Output the (X, Y) coordinate of the center of the cell containing the given text.  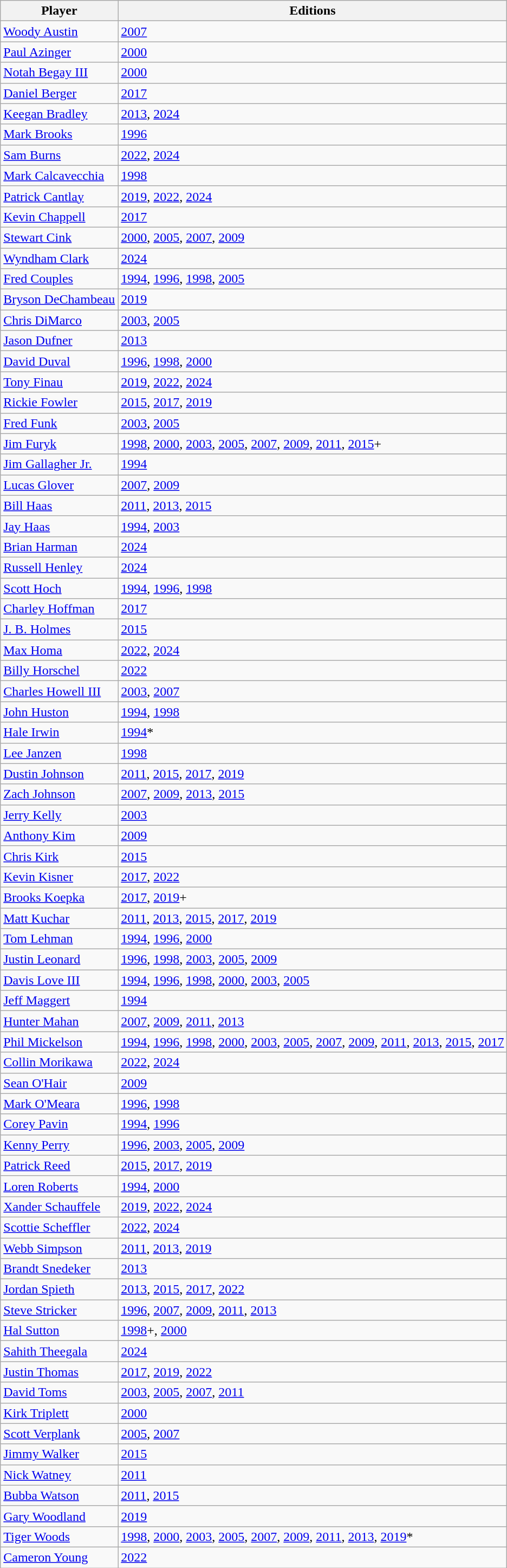
Sam Burns (60, 155)
1994, 1996 (313, 1124)
Loren Roberts (60, 1186)
Davis Love III (60, 980)
1996, 1998 (313, 1104)
2013, 2024 (313, 114)
Editions (313, 11)
Tiger Woods (60, 1537)
Charles Howell III (60, 691)
Chris DiMarco (60, 320)
Lee Janzen (60, 753)
Scott Verplank (60, 1434)
Daniel Berger (60, 93)
2011, 2013, 2015, 2017, 2019 (313, 918)
Jimmy Walker (60, 1454)
Max Homa (60, 650)
1998, 2000, 2003, 2005, 2007, 2009, 2011, 2015+ (313, 444)
Bill Haas (60, 506)
David Toms (60, 1392)
Scott Hoch (60, 588)
Patrick Cantlay (60, 196)
Patrick Reed (60, 1165)
Jim Furyk (60, 444)
2011, 2015, 2017, 2019 (313, 774)
Zach Johnson (60, 794)
2011, 2013, 2015 (313, 506)
John Huston (60, 712)
Jerry Kelly (60, 815)
1994, 2003 (313, 526)
2017, 2019+ (313, 897)
Charley Hoffman (60, 609)
1994, 1996, 1998, 2000, 2003, 2005 (313, 980)
Rickie Fowler (60, 403)
Kevin Chappell (60, 217)
Tony Finau (60, 382)
2011, 2013, 2019 (313, 1248)
Notah Begay III (60, 73)
Kevin Kisner (60, 877)
1994, 1998 (313, 712)
Phil Mickelson (60, 1042)
2003, 2005, 2007, 2011 (313, 1392)
2000, 2005, 2007, 2009 (313, 237)
Hal Sutton (60, 1331)
2003, 2007 (313, 691)
1996, 2003, 2005, 2009 (313, 1145)
Jim Gallagher Jr. (60, 464)
J. B. Holmes (60, 630)
Dustin Johnson (60, 774)
1998+, 2000 (313, 1331)
Justin Leonard (60, 960)
Brandt Snedeker (60, 1269)
1994* (313, 733)
Mark O'Meara (60, 1104)
2017, 2022 (313, 877)
Sahith Theegala (60, 1351)
Chris Kirk (60, 856)
Wyndham Clark (60, 258)
1996 (313, 134)
Sean O'Hair (60, 1083)
Gary Woodland (60, 1516)
2003 (313, 815)
Stewart Cink (60, 237)
Steve Stricker (60, 1310)
Brooks Koepka (60, 897)
Jeff Maggert (60, 1001)
2011 (313, 1475)
Jason Dufner (60, 341)
Nick Watney (60, 1475)
1994, 1996, 1998 (313, 588)
David Duval (60, 361)
Cameron Young (60, 1557)
Hunter Mahan (60, 1021)
1996, 1998, 2000 (313, 361)
2011, 2015 (313, 1495)
1994, 1996, 2000 (313, 939)
Fred Couples (60, 279)
Lucas Glover (60, 485)
Bubba Watson (60, 1495)
2005, 2007 (313, 1434)
Hale Irwin (60, 733)
Russell Henley (60, 567)
Mark Calcavecchia (60, 176)
1994, 2000 (313, 1186)
Xander Schauffele (60, 1207)
Collin Morikawa (60, 1062)
1994, 1996, 1998, 2005 (313, 279)
Matt Kuchar (60, 918)
Player (60, 11)
Fred Funk (60, 423)
2007 (313, 31)
Brian Harman (60, 547)
1994, 1996, 1998, 2000, 2003, 2005, 2007, 2009, 2011, 2013, 2015, 2017 (313, 1042)
Kirk Triplett (60, 1413)
Keegan Bradley (60, 114)
Justin Thomas (60, 1372)
Woody Austin (60, 31)
Scottie Scheffler (60, 1227)
1998, 2000, 2003, 2005, 2007, 2009, 2011, 2013, 2019* (313, 1537)
Bryson DeChambeau (60, 300)
Mark Brooks (60, 134)
2013, 2015, 2017, 2022 (313, 1290)
Kenny Perry (60, 1145)
Anthony Kim (60, 835)
1996, 2007, 2009, 2011, 2013 (313, 1310)
2017, 2019, 2022 (313, 1372)
Billy Horschel (60, 671)
2007, 2009, 2013, 2015 (313, 794)
2007, 2009 (313, 485)
Paul Azinger (60, 52)
Corey Pavin (60, 1124)
2007, 2009, 2011, 2013 (313, 1021)
Webb Simpson (60, 1248)
Tom Lehman (60, 939)
Jordan Spieth (60, 1290)
Jay Haas (60, 526)
1996, 1998, 2003, 2005, 2009 (313, 960)
